Locate the cell with the specified text and output its [x, y] center coordinate. 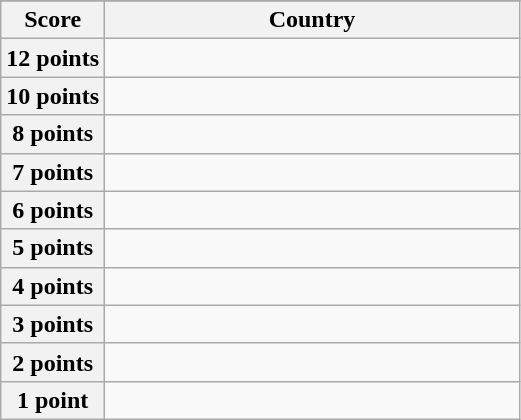
5 points [53, 248]
Country [312, 20]
8 points [53, 134]
2 points [53, 362]
4 points [53, 286]
Score [53, 20]
6 points [53, 210]
10 points [53, 96]
3 points [53, 324]
1 point [53, 400]
12 points [53, 58]
7 points [53, 172]
